Return (x, y) of the center of cell containing provided text 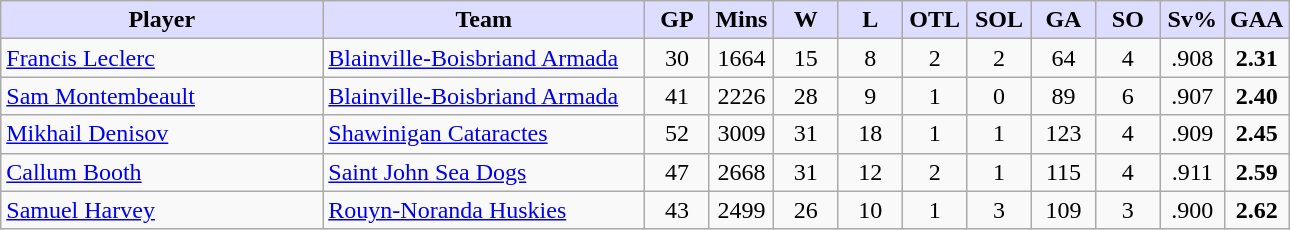
10 (870, 210)
15 (806, 58)
Mikhail Denisov (162, 134)
2499 (741, 210)
Saint John Sea Dogs (484, 172)
Shawinigan Cataractes (484, 134)
26 (806, 210)
Team (484, 20)
.907 (1192, 96)
Rouyn-Noranda Huskies (484, 210)
2.31 (1256, 58)
52 (677, 134)
Francis Leclerc (162, 58)
Sv% (1192, 20)
Sam Montembeault (162, 96)
2.62 (1256, 210)
2.40 (1256, 96)
115 (1063, 172)
9 (870, 96)
123 (1063, 134)
28 (806, 96)
41 (677, 96)
8 (870, 58)
2.45 (1256, 134)
GA (1063, 20)
89 (1063, 96)
SOL (999, 20)
109 (1063, 210)
0 (999, 96)
18 (870, 134)
.911 (1192, 172)
2226 (741, 96)
6 (1128, 96)
30 (677, 58)
3009 (741, 134)
.909 (1192, 134)
43 (677, 210)
GP (677, 20)
64 (1063, 58)
12 (870, 172)
OTL (934, 20)
W (806, 20)
Mins (741, 20)
L (870, 20)
SO (1128, 20)
.908 (1192, 58)
.900 (1192, 210)
2.59 (1256, 172)
Player (162, 20)
2668 (741, 172)
47 (677, 172)
Callum Booth (162, 172)
Samuel Harvey (162, 210)
1664 (741, 58)
GAA (1256, 20)
